Detect which cell encompasses the target text, then output its (x, y) center coordinate. 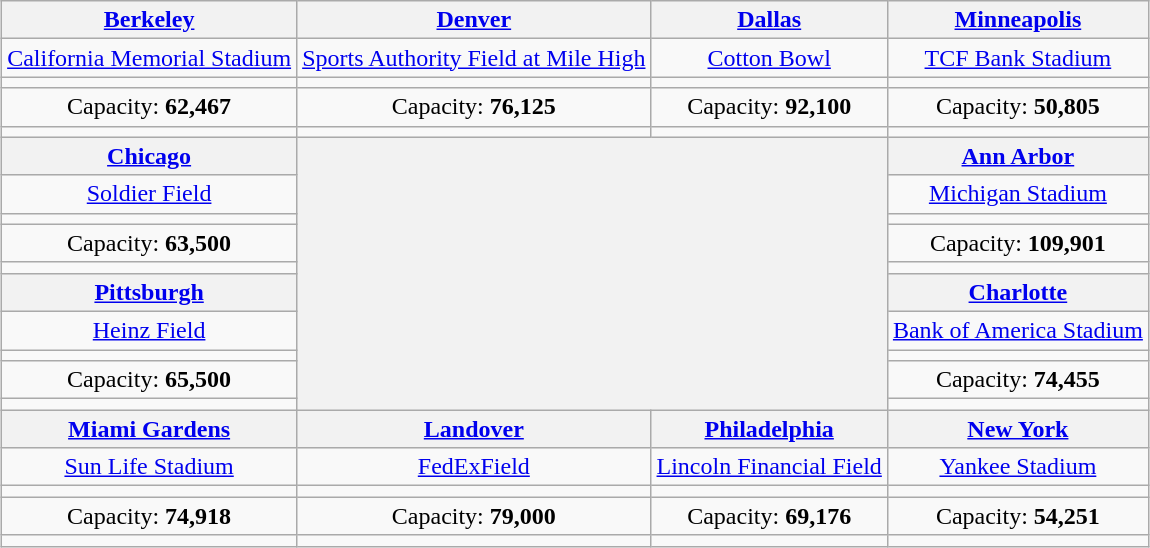
Landover (474, 429)
Miami Gardens (150, 429)
Capacity: 76,125 (474, 107)
Capacity: 50,805 (1018, 107)
Capacity: 109,901 (1018, 243)
Capacity: 62,467 (150, 107)
Philadelphia (769, 429)
California Memorial Stadium (150, 58)
TCF Bank Stadium (1018, 58)
Cotton Bowl (769, 58)
Minneapolis (1018, 20)
Heinz Field (150, 330)
Capacity: 69,176 (769, 516)
Yankee Stadium (1018, 467)
Sun Life Stadium (150, 467)
Capacity: 79,000 (474, 516)
Denver (474, 20)
Berkeley (150, 20)
Chicago (150, 156)
Pittsburgh (150, 292)
Sports Authority Field at Mile High (474, 58)
Charlotte (1018, 292)
Capacity: 65,500 (150, 380)
New York (1018, 429)
Bank of America Stadium (1018, 330)
Lincoln Financial Field (769, 467)
Ann Arbor (1018, 156)
Soldier Field (150, 194)
Capacity: 92,100 (769, 107)
Capacity: 54,251 (1018, 516)
Capacity: 74,455 (1018, 380)
Capacity: 63,500 (150, 243)
FedExField (474, 467)
Dallas (769, 20)
Michigan Stadium (1018, 194)
Capacity: 74,918 (150, 516)
